Extract the (x, y) coordinate from the center of the cell holding the provided text.  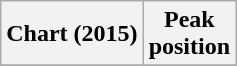
Peakposition (189, 34)
Chart (2015) (72, 34)
